Return the (X, Y) coordinate for the center point of the cell that contains the specified text.  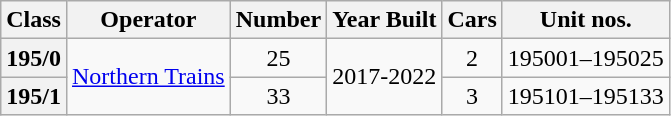
2 (472, 58)
Year Built (384, 20)
Number (278, 20)
Unit nos. (586, 20)
Cars (472, 20)
2017-2022 (384, 77)
33 (278, 96)
25 (278, 58)
195101–195133 (586, 96)
Northern Trains (148, 77)
195/0 (34, 58)
Class (34, 20)
195/1 (34, 96)
Operator (148, 20)
3 (472, 96)
195001–195025 (586, 58)
